For the text-containing cell, return its midpoint in (X, Y) coordinate format. 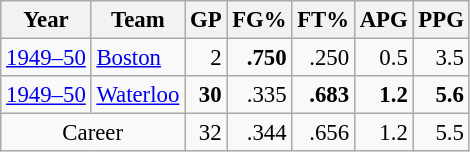
Career (93, 133)
30 (206, 95)
Boston (138, 58)
Year (46, 20)
PPG (441, 20)
Waterloo (138, 95)
32 (206, 133)
.656 (324, 133)
.750 (260, 58)
APG (384, 20)
5.6 (441, 95)
0.5 (384, 58)
3.5 (441, 58)
2 (206, 58)
.344 (260, 133)
FG% (260, 20)
FT% (324, 20)
GP (206, 20)
.250 (324, 58)
.335 (260, 95)
5.5 (441, 133)
Team (138, 20)
.683 (324, 95)
